Identify which cell holds the provided text, then report its [X, Y] central coordinate. 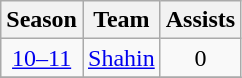
Team [121, 20]
Shahin [121, 58]
Assists [200, 20]
Season [42, 20]
0 [200, 58]
10–11 [42, 58]
